Return (X, Y) of the center of cell containing provided text 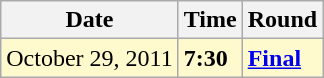
Round (282, 20)
October 29, 2011 (90, 58)
Time (210, 20)
Date (90, 20)
Final (282, 58)
7:30 (210, 58)
